Locate the cell with the specified text and output its (x, y) center coordinate. 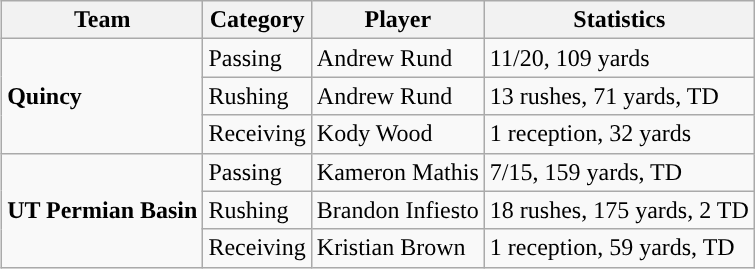
13 rushes, 71 yards, TD (619, 96)
Team (102, 20)
Brandon Infiesto (398, 210)
UT Permian Basin (102, 210)
Category (257, 20)
18 rushes, 175 yards, 2 TD (619, 210)
Player (398, 20)
Kody Wood (398, 134)
11/20, 109 yards (619, 58)
Quincy (102, 96)
Statistics (619, 20)
Kameron Mathis (398, 172)
7/15, 159 yards, TD (619, 172)
Kristian Brown (398, 248)
1 reception, 59 yards, TD (619, 248)
1 reception, 32 yards (619, 134)
